Return (x, y) of the center of cell containing provided text 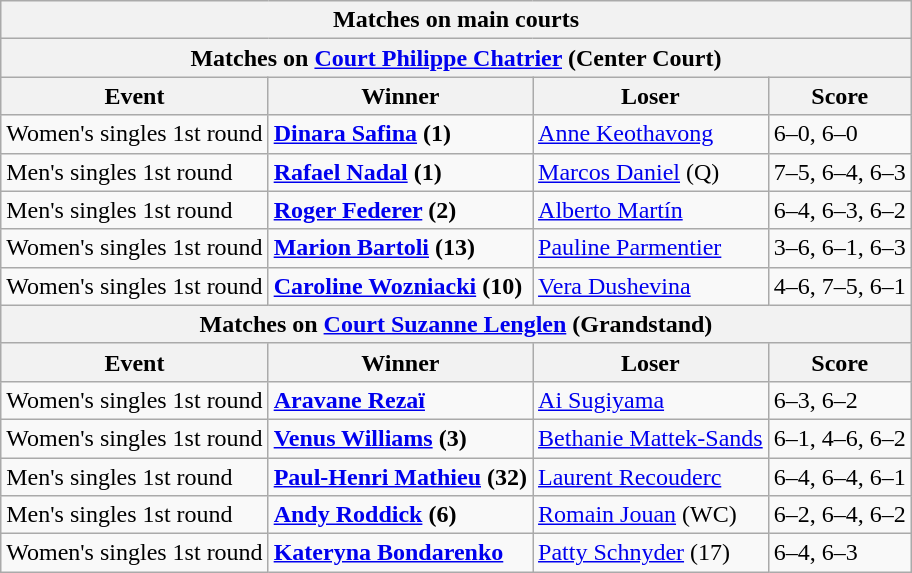
6–2, 6–4, 6–2 (840, 515)
Rafael Nadal (1) (400, 172)
6–4, 6–3 (840, 553)
3–6, 6–1, 6–3 (840, 248)
Laurent Recouderc (651, 477)
Romain Jouan (WC) (651, 515)
Vera Dushevina (651, 286)
Venus Williams (3) (400, 438)
Paul-Henri Mathieu (32) (400, 477)
Anne Keothavong (651, 134)
Aravane Rezaï (400, 400)
Pauline Parmentier (651, 248)
Matches on main courts (456, 20)
6–0, 6–0 (840, 134)
Bethanie Mattek-Sands (651, 438)
7–5, 6–4, 6–3 (840, 172)
Matches on Court Suzanne Lenglen (Grandstand) (456, 324)
4–6, 7–5, 6–1 (840, 286)
Kateryna Bondarenko (400, 553)
6–1, 4–6, 6–2 (840, 438)
Caroline Wozniacki (10) (400, 286)
Dinara Safina (1) (400, 134)
Alberto Martín (651, 210)
Marcos Daniel (Q) (651, 172)
Marion Bartoli (13) (400, 248)
6–4, 6–4, 6–1 (840, 477)
Andy Roddick (6) (400, 515)
6–4, 6–3, 6–2 (840, 210)
6–3, 6–2 (840, 400)
Ai Sugiyama (651, 400)
Patty Schnyder (17) (651, 553)
Matches on Court Philippe Chatrier (Center Court) (456, 58)
Roger Federer (2) (400, 210)
